Pinpoint the cell where the given text exists, returning its [X, Y] midpoint coordinate. 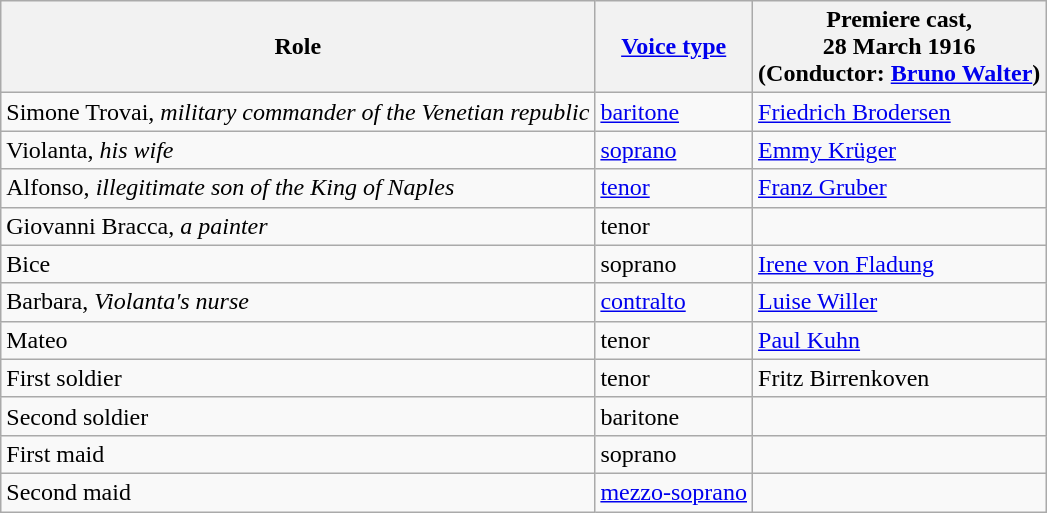
Alfonso, illegitimate son of the King of Naples [298, 188]
Barbara, Violanta's nurse [298, 302]
Premiere cast,28 March 1916(Conductor: Bruno Walter) [900, 47]
Irene von Fladung [900, 264]
Friedrich Brodersen [900, 112]
Second soldier [298, 416]
Paul Kuhn [900, 340]
Giovanni Bracca, a painter [298, 226]
mezzo-soprano [674, 492]
Second maid [298, 492]
Simone Trovai, military commander of the Venetian republic [298, 112]
Bice [298, 264]
First maid [298, 454]
Emmy Krüger [900, 150]
Franz Gruber [900, 188]
Voice type [674, 47]
First soldier [298, 378]
Fritz Birrenkoven [900, 378]
Violanta, his wife [298, 150]
contralto [674, 302]
Mateo [298, 340]
Role [298, 47]
Luise Willer [900, 302]
